Locate the cell with the specified text and output its [x, y] center coordinate. 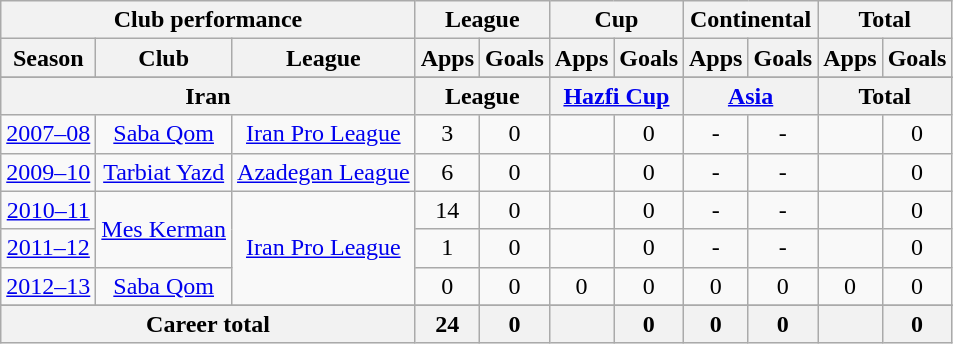
2011–12 [48, 248]
2010–11 [48, 210]
2012–13 [48, 286]
Cup [616, 20]
Club [164, 58]
Iran [208, 96]
Career total [208, 324]
Club performance [208, 20]
Tarbiat Yazd [164, 172]
3 [447, 134]
6 [447, 172]
Azadegan League [324, 172]
24 [447, 324]
Continental [751, 20]
1 [447, 248]
Hazfi Cup [616, 96]
2009–10 [48, 172]
Season [48, 58]
2007–08 [48, 134]
Mes Kerman [164, 229]
Asia [751, 96]
14 [447, 210]
